Pinpoint the cell where the given text exists, returning its [x, y] midpoint coordinate. 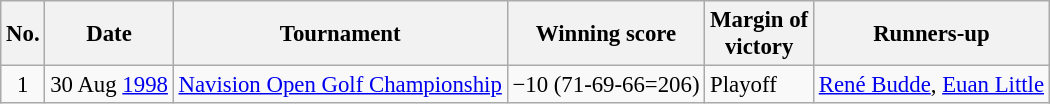
Navision Open Golf Championship [340, 85]
No. [23, 34]
Date [109, 34]
Playoff [760, 85]
Tournament [340, 34]
Winning score [606, 34]
Runners-up [931, 34]
Margin ofvictory [760, 34]
30 Aug 1998 [109, 85]
René Budde, Euan Little [931, 85]
1 [23, 85]
−10 (71-69-66=206) [606, 85]
